Return (x, y) of the center of cell containing provided text 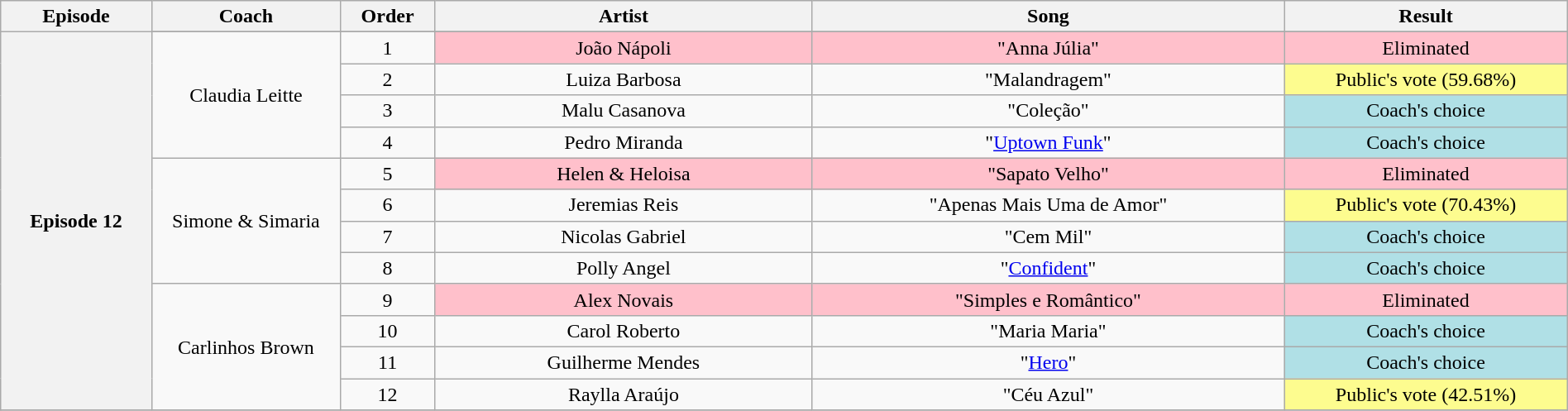
Carlinhos Brown (246, 346)
Carol Roberto (624, 331)
Coach (246, 17)
5 (388, 174)
2 (388, 79)
Nicolas Gabriel (624, 237)
4 (388, 142)
8 (388, 268)
10 (388, 331)
Luiza Barbosa (624, 79)
"Hero" (1049, 362)
11 (388, 362)
Episode 12 (76, 222)
"Uptown Funk" (1049, 142)
"Simples e Romântico" (1049, 299)
"Maria Maria" (1049, 331)
"Malandragem" (1049, 79)
6 (388, 205)
3 (388, 111)
Simone & Simaria (246, 221)
Pedro Miranda (624, 142)
Alex Novais (624, 299)
"Cem Mil" (1049, 237)
"Céu Azul" (1049, 394)
Episode (76, 17)
Malu Casanova (624, 111)
Jeremias Reis (624, 205)
Public's vote (42.51%) (1426, 394)
Raylla Araújo (624, 394)
Guilherme Mendes (624, 362)
"Coleção" (1049, 111)
9 (388, 299)
Claudia Leitte (246, 95)
"Anna Júlia" (1049, 48)
12 (388, 394)
João Nápoli (624, 48)
Artist (624, 17)
Song (1049, 17)
Helen & Heloisa (624, 174)
"Confident" (1049, 268)
Polly Angel (624, 268)
Result (1426, 17)
Order (388, 17)
"Sapato Velho" (1049, 174)
"Apenas Mais Uma de Amor" (1049, 205)
1 (388, 48)
Public's vote (59.68%) (1426, 79)
Public's vote (70.43%) (1426, 205)
7 (388, 237)
